For the text-containing cell, return its midpoint in (X, Y) coordinate format. 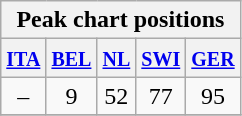
NL (116, 58)
SWI (161, 58)
BEL (72, 58)
9 (72, 96)
GER (213, 58)
77 (161, 96)
ITA (24, 58)
52 (116, 96)
95 (213, 96)
Peak chart positions (120, 20)
– (24, 96)
